From the cell containing the given text, extract its center point as [x, y] coordinate. 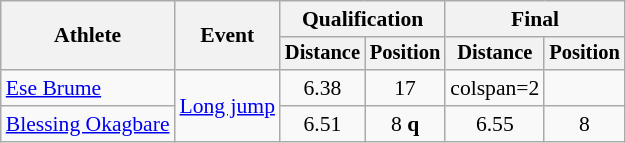
Blessing Okagbare [88, 124]
6.38 [322, 88]
Qualification [362, 19]
17 [405, 88]
Athlete [88, 36]
8 [584, 124]
Ese Brume [88, 88]
colspan=2 [494, 88]
6.55 [494, 124]
6.51 [322, 124]
Event [228, 36]
Final [534, 19]
8 q [405, 124]
Long jump [228, 106]
